Search for the cell housing the specified text and yield its (x, y) center coordinate. 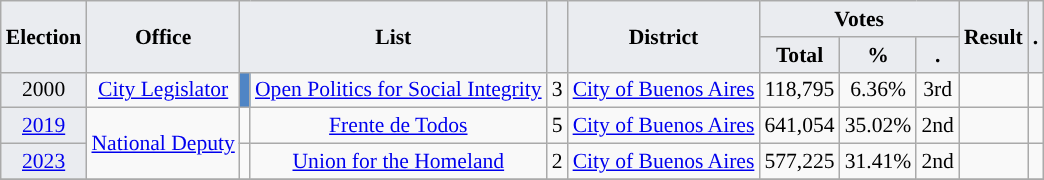
Frente de Todos (398, 126)
2 (558, 162)
35.02% (878, 126)
City Legislator (162, 90)
Office (162, 36)
6.36% (878, 90)
2019 (44, 126)
641,054 (799, 126)
Open Politics for Social Integrity (398, 90)
118,795 (799, 90)
Election (44, 36)
District (664, 36)
2023 (44, 162)
Votes (859, 19)
3rd (938, 90)
List (394, 36)
Union for the Homeland (398, 162)
National Deputy (162, 144)
3 (558, 90)
577,225 (799, 162)
Result (994, 36)
% (878, 55)
31.41% (878, 162)
2000 (44, 90)
Total (799, 55)
5 (558, 126)
